From the cell containing the given text, extract its center point as [x, y] coordinate. 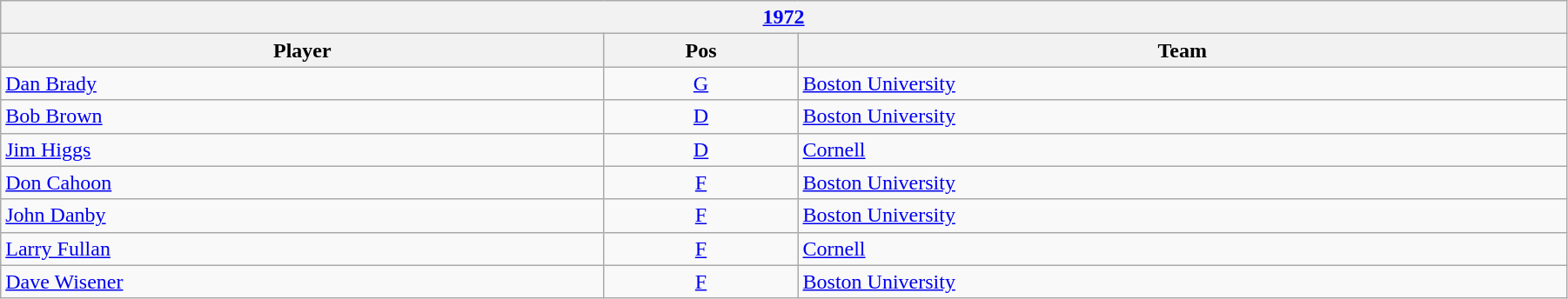
Team [1182, 50]
Larry Fullan [303, 249]
Jim Higgs [303, 149]
Don Cahoon [303, 183]
Pos [701, 50]
Dan Brady [303, 83]
John Danby [303, 216]
Dave Wisener [303, 282]
1972 [784, 17]
Bob Brown [303, 116]
Player [303, 50]
G [701, 83]
